Find where the given text appears and provide that cell's center as [x, y] coordinate. 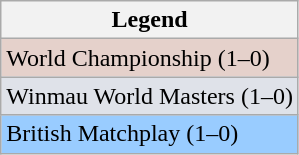
British Matchplay (1–0) [150, 134]
Winmau World Masters (1–0) [150, 96]
World Championship (1–0) [150, 58]
Legend [150, 20]
